Capture the cell that displays the provided text and extract its [X, Y] central coordinate. 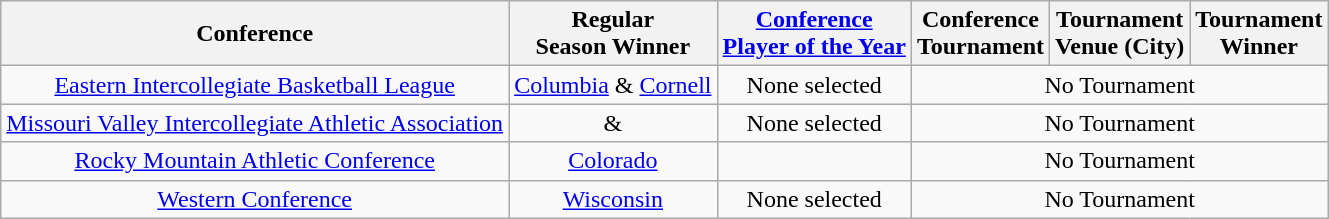
Missouri Valley Intercollegiate Athletic Association [255, 123]
Wisconsin [613, 199]
Columbia & Cornell [613, 85]
Conference Tournament [980, 34]
Eastern Intercollegiate Basketball League [255, 85]
Rocky Mountain Athletic Conference [255, 161]
Conference Player of the Year [814, 34]
Tournament Venue (City) [1120, 34]
Western Conference [255, 199]
& [613, 123]
Colorado [613, 161]
Conference [255, 34]
Tournament Winner [1259, 34]
Regular Season Winner [613, 34]
